Search for the cell housing the specified text and yield its [X, Y] center coordinate. 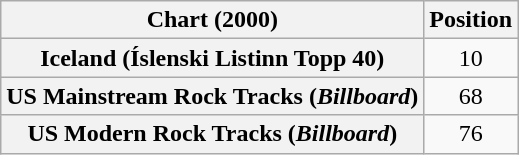
68 [471, 96]
US Mainstream Rock Tracks (Billboard) [212, 96]
US Modern Rock Tracks (Billboard) [212, 134]
Position [471, 20]
Chart (2000) [212, 20]
Iceland (Íslenski Listinn Topp 40) [212, 58]
76 [471, 134]
10 [471, 58]
